Locate the cell with the specified text and output its (x, y) center coordinate. 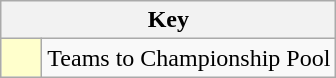
Teams to Championship Pool (189, 58)
Key (168, 20)
